For the text-containing cell, return its midpoint in (x, y) coordinate format. 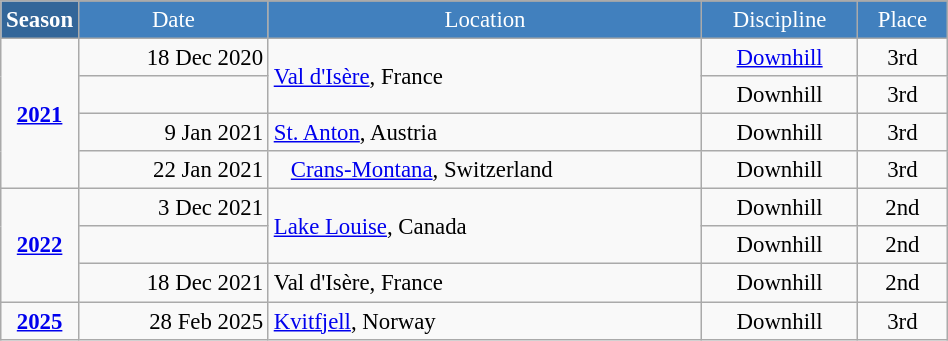
Place (903, 20)
18 Dec 2021 (173, 283)
3 Dec 2021 (173, 208)
Kvitfjell, Norway (484, 321)
9 Jan 2021 (173, 133)
Crans-Montana, Switzerland (484, 170)
2021 (40, 114)
Lake Louise, Canada (484, 226)
2022 (40, 246)
2025 (40, 321)
Discipline (780, 20)
Date (173, 20)
Season (40, 20)
28 Feb 2025 (173, 321)
Location (484, 20)
St. Anton, Austria (484, 133)
18 Dec 2020 (173, 58)
22 Jan 2021 (173, 170)
